Find where the given text appears and provide that cell's center as (x, y) coordinate. 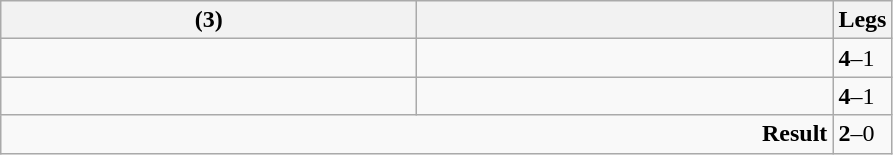
(3) (209, 20)
Result (417, 134)
Legs (862, 20)
2–0 (862, 134)
